Find where the given text appears and provide that cell's center as [x, y] coordinate. 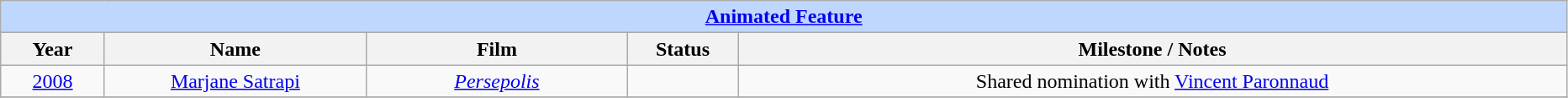
Name [235, 49]
2008 [53, 81]
Status [683, 49]
Marjane Satrapi [235, 81]
Persepolis [496, 81]
Year [53, 49]
Animated Feature [784, 17]
Milestone / Notes [1153, 49]
Film [496, 49]
Shared nomination with Vincent Paronnaud [1153, 81]
